Output the (X, Y) coordinate of the center of the cell containing the given text.  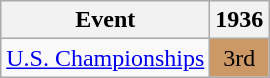
3rd (240, 58)
U.S. Championships (106, 58)
1936 (240, 20)
Event (106, 20)
